Detect which cell encompasses the target text, then output its [x, y] center coordinate. 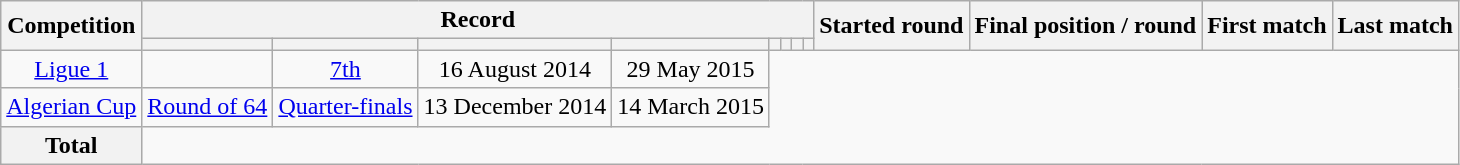
Record [478, 20]
Last match [1395, 26]
Total [72, 145]
Algerian Cup [72, 107]
29 May 2015 [691, 69]
13 December 2014 [515, 107]
14 March 2015 [691, 107]
Started round [892, 26]
Quarter-finals [346, 107]
Final position / round [1086, 26]
16 August 2014 [515, 69]
First match [1267, 26]
Round of 64 [208, 107]
7th [346, 69]
Ligue 1 [72, 69]
Competition [72, 26]
